Output the [x, y] coordinate of the center of the cell containing the given text.  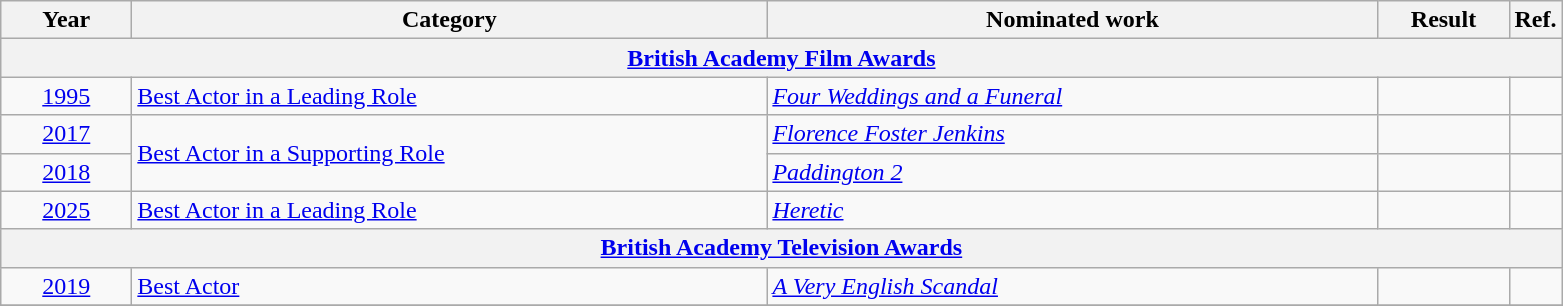
Florence Foster Jenkins [1072, 134]
A Very English Scandal [1072, 286]
Best Actor in a Supporting Role [450, 153]
British Academy Television Awards [782, 248]
2019 [66, 286]
2017 [66, 134]
2018 [66, 172]
Nominated work [1072, 20]
Paddington 2 [1072, 172]
2025 [66, 210]
Heretic [1072, 210]
Result [1444, 20]
Category [450, 20]
British Academy Film Awards [782, 58]
Year [66, 20]
1995 [66, 96]
Four Weddings and a Funeral [1072, 96]
Ref. [1536, 20]
Best Actor [450, 286]
